Search for the cell housing the specified text and yield its (X, Y) center coordinate. 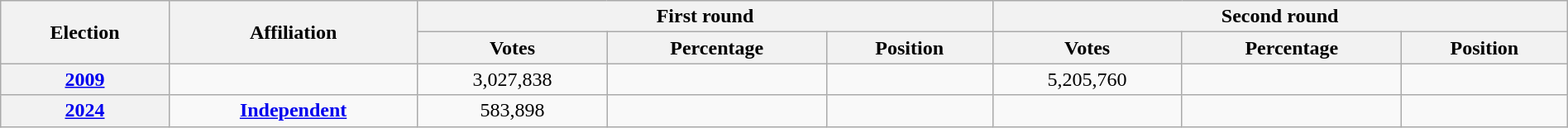
583,898 (513, 111)
5,205,760 (1087, 79)
First round (705, 17)
Affiliation (293, 32)
2009 (85, 79)
Independent (293, 111)
2024 (85, 111)
3,027,838 (513, 79)
Election (85, 32)
Second round (1280, 17)
